Capture the cell that displays the provided text and extract its [x, y] central coordinate. 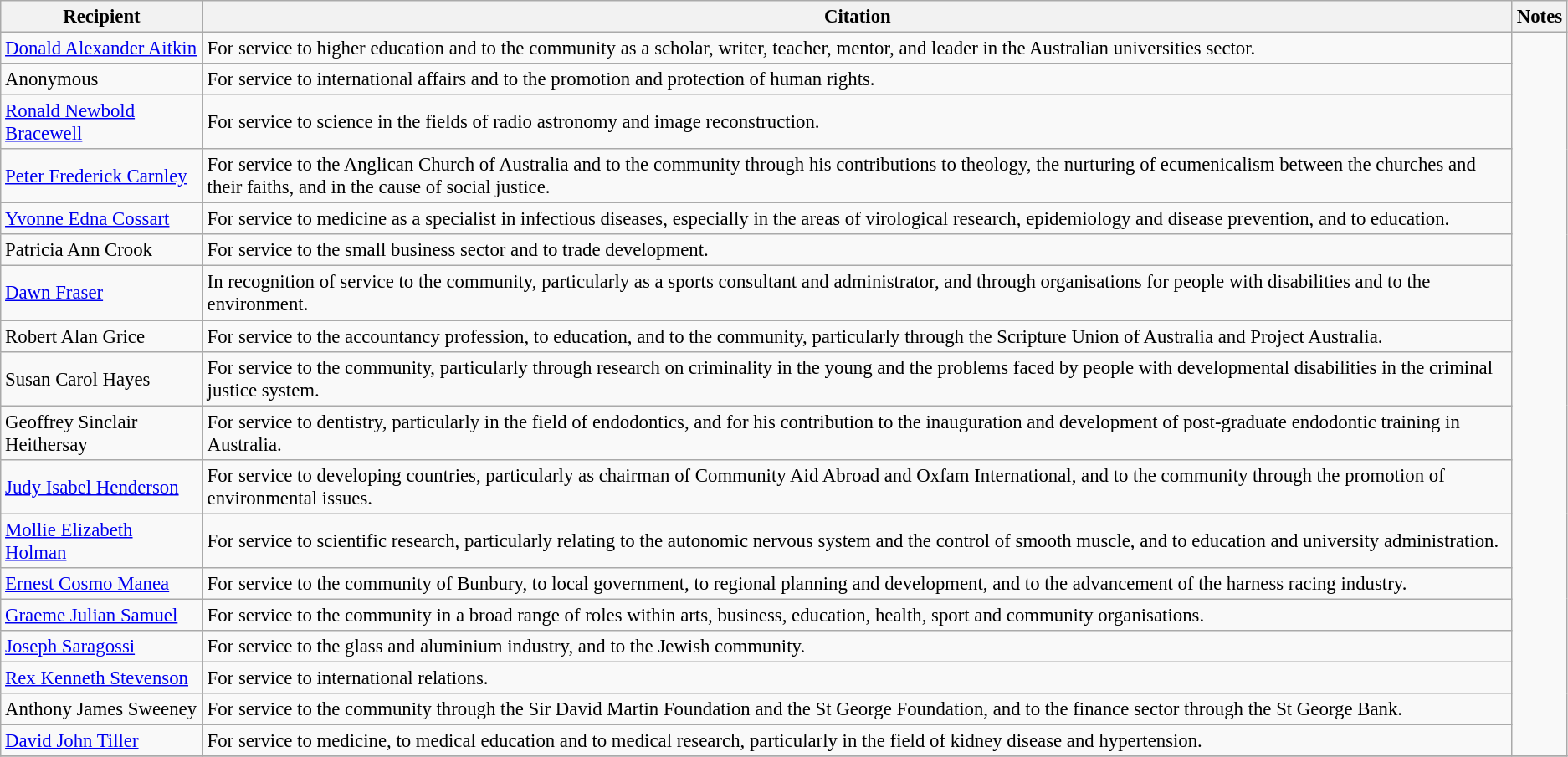
Peter Frederick Carnley [102, 176]
Yvonne Edna Cossart [102, 219]
Anonymous [102, 79]
For service to the community in a broad range of roles within arts, business, education, health, sport and community organisations. [857, 615]
Notes [1540, 17]
For service to international relations. [857, 678]
Robert Alan Grice [102, 336]
Donald Alexander Aitkin [102, 49]
Patricia Ann Crook [102, 250]
For service to medicine, to medical education and to medical research, particularly in the field of kidney disease and hypertension. [857, 741]
Anthony James Sweeney [102, 709]
Judy Isabel Henderson [102, 487]
Recipient [102, 17]
Ernest Cosmo Manea [102, 584]
For service to international affairs and to the promotion and protection of human rights. [857, 79]
Ronald Newbold Bracewell [102, 122]
For service to science in the fields of radio astronomy and image reconstruction. [857, 122]
Geoffrey Sinclair Heithersay [102, 433]
Dawn Fraser [102, 293]
Graeme Julian Samuel [102, 615]
David John Tiller [102, 741]
Mollie Elizabeth Holman [102, 540]
Rex Kenneth Stevenson [102, 678]
For service to the small business sector and to trade development. [857, 250]
Susan Carol Hayes [102, 378]
Joseph Saragossi [102, 647]
For service to the glass and aluminium industry, and to the Jewish community. [857, 647]
For service to higher education and to the community as a scholar, writer, teacher, mentor, and leader in the Australian universities sector. [857, 49]
Citation [857, 17]
